Find where the given text appears and provide that cell's center as [X, Y] coordinate. 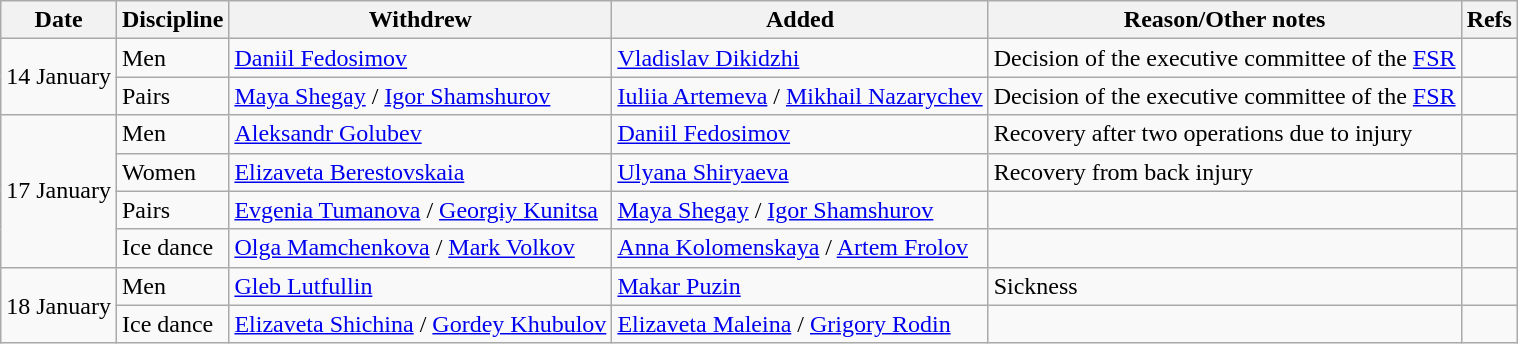
Elizaveta Berestovskaia [420, 172]
Discipline [172, 20]
Olga Mamchenkova / Mark Volkov [420, 248]
Recovery after two operations due to injury [1224, 134]
Ulyana Shiryaeva [800, 172]
Elizaveta Shichina / Gordey Khubulov [420, 324]
Anna Kolomenskaya / Artem Frolov [800, 248]
Aleksandr Golubev [420, 134]
Elizaveta Maleina / Grigory Rodin [800, 324]
Reason/Other notes [1224, 20]
18 January [59, 305]
17 January [59, 191]
Sickness [1224, 286]
Withdrew [420, 20]
Added [800, 20]
Evgenia Tumanova / Georgiy Kunitsa [420, 210]
Refs [1489, 20]
Makar Puzin [800, 286]
Women [172, 172]
Vladislav Dikidzhi [800, 58]
Iuliia Artemeva / Mikhail Nazarychev [800, 96]
Recovery from back injury [1224, 172]
14 January [59, 77]
Date [59, 20]
Gleb Lutfullin [420, 286]
